Determine the [x, y] coordinate at the center of the cell enclosing the given text.  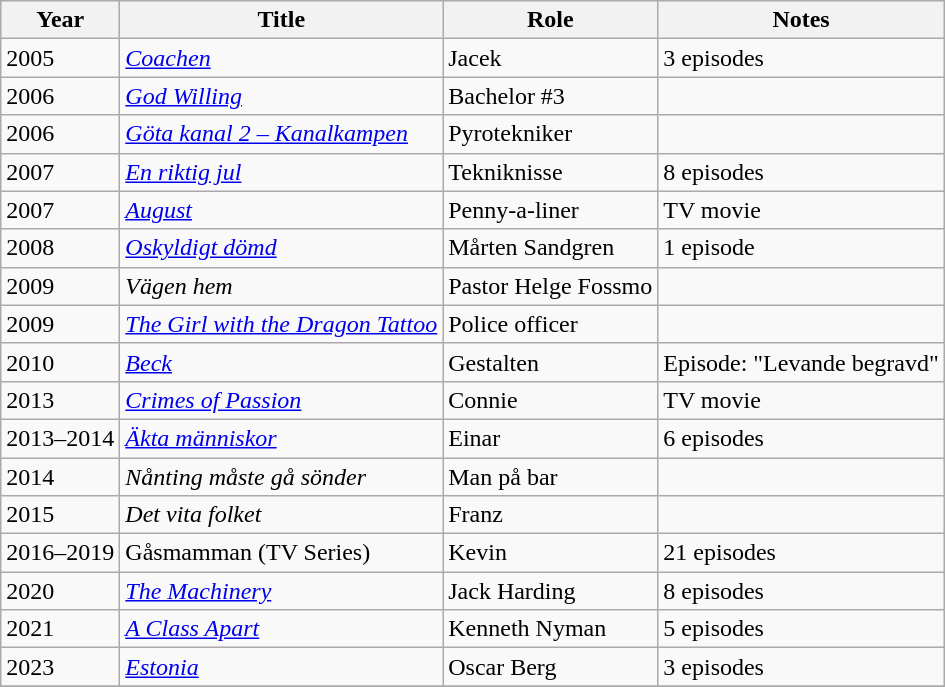
21 episodes [802, 553]
2016–2019 [60, 553]
Mårten Sandgren [550, 248]
Einar [550, 438]
Kenneth Nyman [550, 629]
2021 [60, 629]
Kevin [550, 553]
Crimes of Passion [282, 400]
Oscar Berg [550, 667]
2020 [60, 591]
God Willing [282, 96]
Estonia [282, 667]
2008 [60, 248]
Franz [550, 515]
Connie [550, 400]
Police officer [550, 324]
Tekniknisse [550, 172]
2023 [60, 667]
6 episodes [802, 438]
Year [60, 20]
2005 [60, 58]
2013 [60, 400]
Episode: "Levande begravd" [802, 362]
Gåsmamman (TV Series) [282, 553]
Bachelor #3 [550, 96]
5 episodes [802, 629]
Pyrotekniker [550, 134]
A Class Apart [282, 629]
Oskyldigt dömd [282, 248]
The Machinery [282, 591]
Title [282, 20]
Beck [282, 362]
Det vita folket [282, 515]
Man på bar [550, 477]
The Girl with the Dragon Tattoo [282, 324]
Pastor Helge Fossmo [550, 286]
Nånting måste gå sönder [282, 477]
2015 [60, 515]
Gestalten [550, 362]
Jacek [550, 58]
En riktig jul [282, 172]
Coachen [282, 58]
Äkta människor [282, 438]
Penny-a-liner [550, 210]
2013–2014 [60, 438]
2010 [60, 362]
August [282, 210]
1 episode [802, 248]
2014 [60, 477]
Göta kanal 2 – Kanalkampen [282, 134]
Jack Harding [550, 591]
Vägen hem [282, 286]
Notes [802, 20]
Role [550, 20]
